Determine the (x, y) coordinate at the center of the cell enclosing the given text.  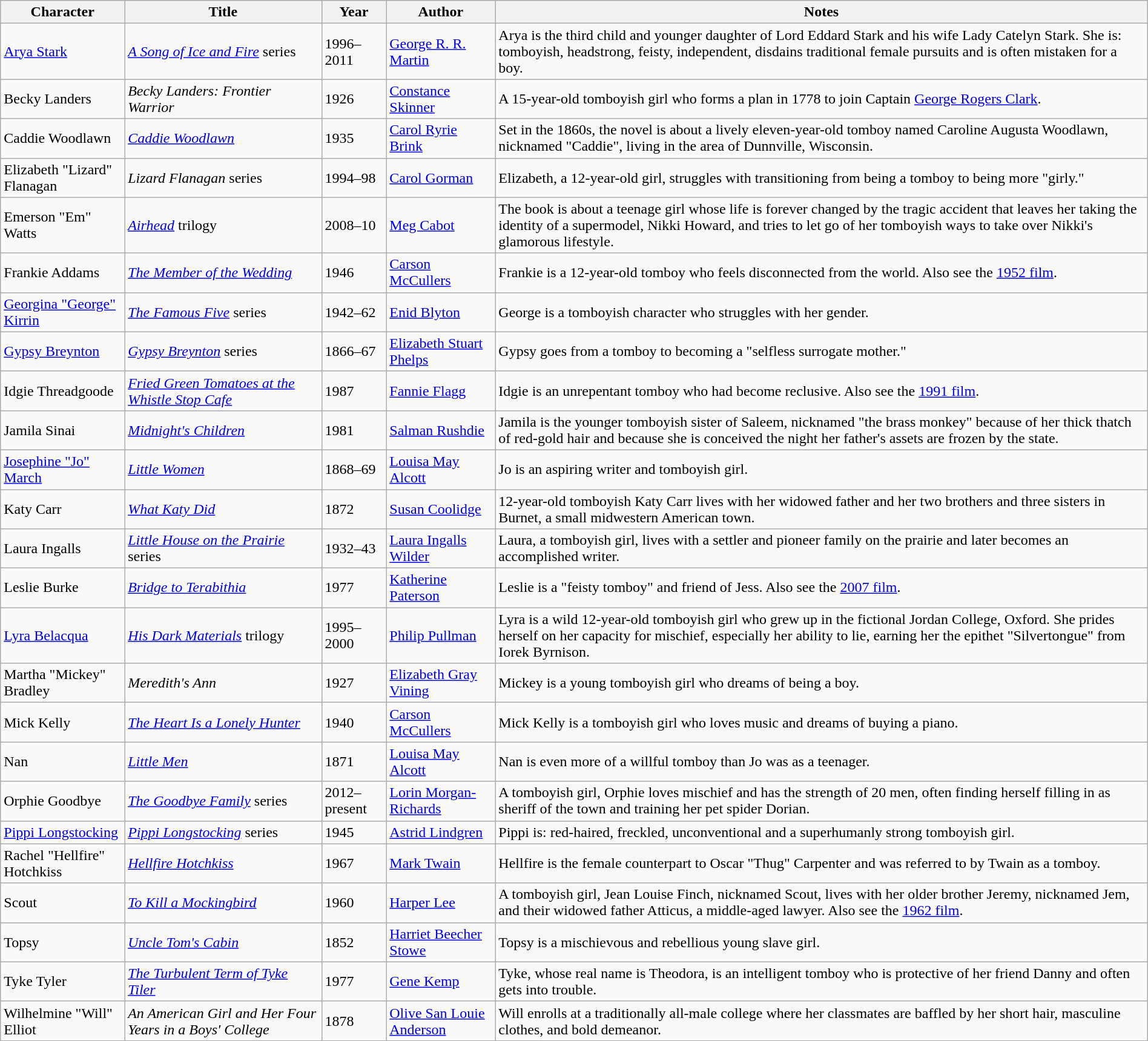
Enid Blyton (441, 312)
Fannie Flagg (441, 391)
1932–43 (354, 548)
Carol Gorman (441, 178)
2008–10 (354, 225)
12-year-old tomboyish Katy Carr lives with her widowed father and her two brothers and three sisters in Burnet, a small midwestern American town. (821, 508)
Leslie is a "feisty tomboy" and friend of Jess. Also see the 2007 film. (821, 588)
Year (354, 12)
1926 (354, 99)
The Member of the Wedding (223, 272)
Tyke, whose real name is Theodora, is an intelligent tomboy who is protective of her friend Danny and often gets into trouble. (821, 982)
An American Girl and Her Four Years in a Boys' College (223, 1020)
Becky Landers: Frontier Warrior (223, 99)
Philip Pullman (441, 635)
1946 (354, 272)
Martha "Mickey" Bradley (63, 683)
Title (223, 12)
Elizabeth, a 12-year-old girl, struggles with transitioning from being a tomboy to being more "girly." (821, 178)
Nan (63, 761)
Frankie Addams (63, 272)
Gypsy goes from a tomboy to becoming a "selfless surrogate mother." (821, 351)
To Kill a Mockingbird (223, 903)
Little Women (223, 470)
1927 (354, 683)
1871 (354, 761)
Lorin Morgan-Richards (441, 801)
Meg Cabot (441, 225)
Pippi Longstocking (63, 832)
Arya Stark (63, 51)
Fried Green Tomatoes at the Whistle Stop Cafe (223, 391)
The Heart Is a Lonely Hunter (223, 723)
Character (63, 12)
Author (441, 12)
Laura Ingalls (63, 548)
A 15-year-old tomboyish girl who forms a plan in 1778 to join Captain George Rogers Clark. (821, 99)
Little Men (223, 761)
Frankie is a 12-year-old tomboy who feels disconnected from the world. Also see the 1952 film. (821, 272)
1960 (354, 903)
Elizabeth Gray Vining (441, 683)
Little House on the Prairie series (223, 548)
Topsy is a mischievous and rebellious young slave girl. (821, 942)
Astrid Lindgren (441, 832)
George R. R. Martin (441, 51)
Tyke Tyler (63, 982)
The Famous Five series (223, 312)
Airhead trilogy (223, 225)
Lyra Belacqua (63, 635)
Gypsy Breynton (63, 351)
Lizard Flanagan series (223, 178)
His Dark Materials trilogy (223, 635)
Idgie is an unrepentant tomboy who had become reclusive. Also see the 1991 film. (821, 391)
Constance Skinner (441, 99)
Notes (821, 12)
1987 (354, 391)
1935 (354, 138)
Salman Rushdie (441, 430)
Olive San Louie Anderson (441, 1020)
Elizabeth Stuart Phelps (441, 351)
Nan is even more of a willful tomboy than Jo was as a teenager. (821, 761)
1852 (354, 942)
1866–67 (354, 351)
1995–2000 (354, 635)
1872 (354, 508)
Rachel "Hellfire" Hotchkiss (63, 863)
Harper Lee (441, 903)
Mickey is a young tomboyish girl who dreams of being a boy. (821, 683)
Uncle Tom's Cabin (223, 942)
Pippi is: red-haired, freckled, unconventional and a superhumanly strong tomboyish girl. (821, 832)
Elizabeth "Lizard" Flanagan (63, 178)
1996–2011 (354, 51)
Georgina "George" Kirrin (63, 312)
1981 (354, 430)
A Song of Ice and Fire series (223, 51)
The Turbulent Term of Tyke Tiler (223, 982)
Midnight's Children (223, 430)
Gypsy Breynton series (223, 351)
Pippi Longstocking series (223, 832)
Will enrolls at a traditionally all-male college where her classmates are baffled by her short hair, masculine clothes, and bold demeanor. (821, 1020)
Mick Kelly (63, 723)
Jamila Sinai (63, 430)
Carol Ryrie Brink (441, 138)
Bridge to Terabithia (223, 588)
1967 (354, 863)
Katherine Paterson (441, 588)
Mark Twain (441, 863)
1878 (354, 1020)
Hellfire is the female counterpart to Oscar "Thug" Carpenter and was referred to by Twain as a tomboy. (821, 863)
Josephine "Jo" March (63, 470)
Mick Kelly is a tomboyish girl who loves music and dreams of buying a piano. (821, 723)
Harriet Beecher Stowe (441, 942)
Wilhelmine "Will" Elliot (63, 1020)
Emerson "Em" Watts (63, 225)
Gene Kemp (441, 982)
The Goodbye Family series (223, 801)
1994–98 (354, 178)
Leslie Burke (63, 588)
Katy Carr (63, 508)
1868–69 (354, 470)
Orphie Goodbye (63, 801)
Topsy (63, 942)
Laura Ingalls Wilder (441, 548)
Scout (63, 903)
Jo is an aspiring writer and tomboyish girl. (821, 470)
Hellfire Hotchkiss (223, 863)
Laura, a tomboyish girl, lives with a settler and pioneer family on the prairie and later becomes an accomplished writer. (821, 548)
1940 (354, 723)
Susan Coolidge (441, 508)
Meredith's Ann (223, 683)
1942–62 (354, 312)
2012–present (354, 801)
George is a tomboyish character who struggles with her gender. (821, 312)
What Katy Did (223, 508)
1945 (354, 832)
Becky Landers (63, 99)
Idgie Threadgoode (63, 391)
